Find where the given text appears and provide that cell's center as [x, y] coordinate. 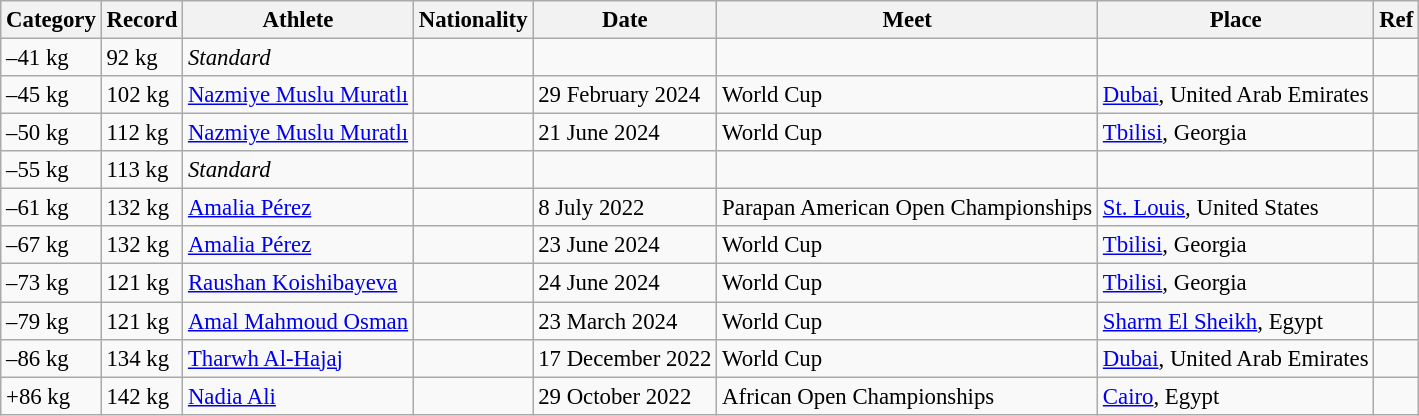
21 June 2024 [625, 133]
Ref [1396, 20]
+86 kg [51, 396]
–73 kg [51, 283]
Athlete [298, 20]
29 February 2024 [625, 95]
African Open Championships [908, 396]
Tharwh Al-Hajaj [298, 358]
Amal Mahmoud Osman [298, 321]
8 July 2022 [625, 208]
Nationality [472, 20]
Raushan Koishibayeva [298, 283]
–79 kg [51, 321]
113 kg [142, 170]
Meet [908, 20]
St. Louis, United States [1236, 208]
–41 kg [51, 58]
Record [142, 20]
–67 kg [51, 245]
Nadia Ali [298, 396]
17 December 2022 [625, 358]
92 kg [142, 58]
102 kg [142, 95]
23 March 2024 [625, 321]
112 kg [142, 133]
–55 kg [51, 170]
Place [1236, 20]
–61 kg [51, 208]
Parapan American Open Championships [908, 208]
–45 kg [51, 95]
–86 kg [51, 358]
Category [51, 20]
Sharm El Sheikh, Egypt [1236, 321]
Cairo, Egypt [1236, 396]
Date [625, 20]
142 kg [142, 396]
24 June 2024 [625, 283]
–50 kg [51, 133]
134 kg [142, 358]
23 June 2024 [625, 245]
29 October 2022 [625, 396]
